Identify which cell holds the provided text, then report its (x, y) central coordinate. 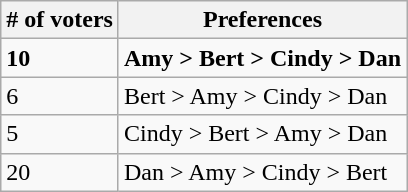
20 (60, 172)
6 (60, 96)
Preferences (262, 20)
Cindy > Bert > Amy > Dan (262, 134)
Amy > Bert > Cindy > Dan (262, 58)
5 (60, 134)
Dan > Amy > Cindy > Bert (262, 172)
# of voters (60, 20)
Bert > Amy > Cindy > Dan (262, 96)
10 (60, 58)
